Locate the cell with the specified text and output its [x, y] center coordinate. 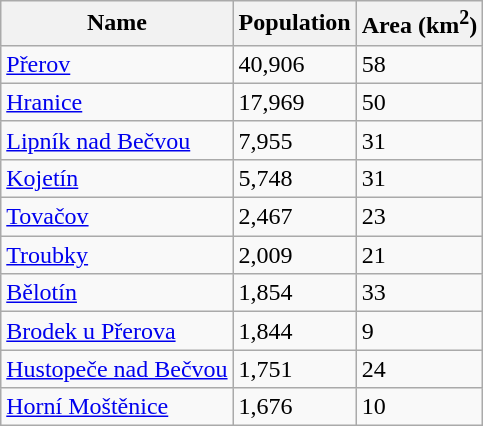
Bělotín [117, 293]
5,748 [294, 178]
23 [420, 217]
Area (km2) [420, 24]
Name [117, 24]
7,955 [294, 140]
1,844 [294, 331]
2,009 [294, 255]
10 [420, 407]
Troubky [117, 255]
Přerov [117, 64]
Brodek u Přerova [117, 331]
50 [420, 102]
33 [420, 293]
9 [420, 331]
2,467 [294, 217]
17,969 [294, 102]
1,854 [294, 293]
Hustopeče nad Bečvou [117, 369]
Hranice [117, 102]
Population [294, 24]
Horní Moštěnice [117, 407]
1,676 [294, 407]
24 [420, 369]
40,906 [294, 64]
21 [420, 255]
Tovačov [117, 217]
58 [420, 64]
Lipník nad Bečvou [117, 140]
1,751 [294, 369]
Kojetín [117, 178]
